For the text-containing cell, return its midpoint in (x, y) coordinate format. 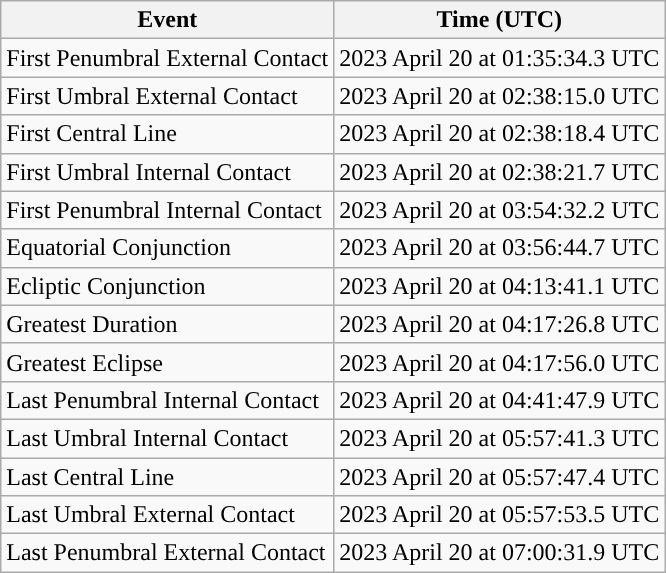
2023 April 20 at 03:54:32.2 UTC (500, 210)
Greatest Eclipse (168, 362)
First Penumbral External Contact (168, 58)
2023 April 20 at 02:38:18.4 UTC (500, 134)
2023 April 20 at 05:57:47.4 UTC (500, 477)
Ecliptic Conjunction (168, 286)
Last Penumbral Internal Contact (168, 400)
2023 April 20 at 07:00:31.9 UTC (500, 553)
2023 April 20 at 03:56:44.7 UTC (500, 248)
Event (168, 20)
2023 April 20 at 04:17:56.0 UTC (500, 362)
2023 April 20 at 02:38:21.7 UTC (500, 172)
Last Umbral External Contact (168, 515)
First Penumbral Internal Contact (168, 210)
Last Central Line (168, 477)
2023 April 20 at 04:13:41.1 UTC (500, 286)
Equatorial Conjunction (168, 248)
2023 April 20 at 05:57:41.3 UTC (500, 438)
First Umbral Internal Contact (168, 172)
2023 April 20 at 02:38:15.0 UTC (500, 96)
Last Penumbral External Contact (168, 553)
Greatest Duration (168, 324)
Last Umbral Internal Contact (168, 438)
Time (UTC) (500, 20)
First Central Line (168, 134)
First Umbral External Contact (168, 96)
2023 April 20 at 01:35:34.3 UTC (500, 58)
2023 April 20 at 04:17:26.8 UTC (500, 324)
2023 April 20 at 04:41:47.9 UTC (500, 400)
2023 April 20 at 05:57:53.5 UTC (500, 515)
